Search for the cell housing the specified text and yield its [x, y] center coordinate. 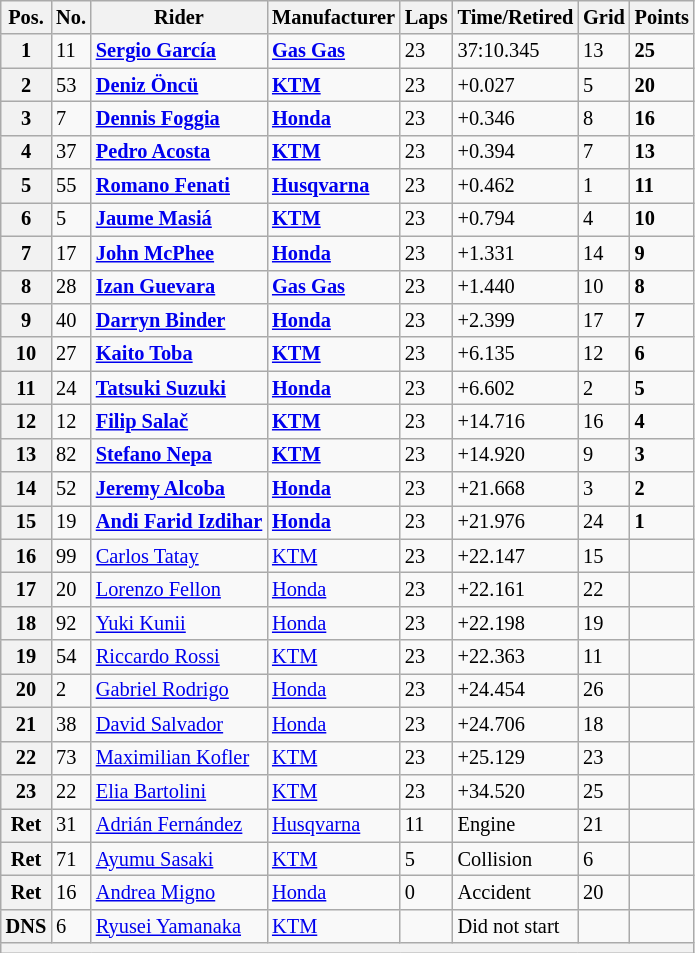
+1.440 [516, 287]
Engine [516, 825]
Ryusei Yamanaka [179, 926]
Gabriel Rodrigo [179, 690]
Accident [516, 892]
+6.602 [516, 388]
92 [71, 623]
DNS [26, 926]
+34.520 [516, 791]
Sergio García [179, 51]
73 [71, 758]
+0.027 [516, 85]
40 [71, 320]
+24.706 [516, 724]
31 [71, 825]
+25.129 [516, 758]
Darryn Binder [179, 320]
Maximilian Kofler [179, 758]
Rider [179, 17]
Pos. [26, 17]
+14.716 [516, 421]
Did not start [516, 926]
55 [71, 186]
0 [426, 892]
Andi Farid Izdihar [179, 522]
+6.135 [516, 354]
28 [71, 287]
Laps [426, 17]
99 [71, 556]
+21.668 [516, 489]
+22.147 [516, 556]
Ayumu Sasaki [179, 859]
+22.198 [516, 623]
71 [71, 859]
37:10.345 [516, 51]
+0.462 [516, 186]
52 [71, 489]
+21.976 [516, 522]
Grid [604, 17]
No. [71, 17]
+0.346 [516, 118]
Carlos Tatay [179, 556]
Filip Salač [179, 421]
Dennis Foggia [179, 118]
Riccardo Rossi [179, 657]
Points [662, 17]
Lorenzo Fellon [179, 589]
26 [604, 690]
Yuki Kunii [179, 623]
Pedro Acosta [179, 152]
Collision [516, 859]
82 [71, 455]
+22.363 [516, 657]
Adrián Fernández [179, 825]
54 [71, 657]
Elia Bartolini [179, 791]
Stefano Nepa [179, 455]
Jaume Masiá [179, 219]
Tatsuki Suzuki [179, 388]
+0.394 [516, 152]
Romano Fenati [179, 186]
Jeremy Alcoba [179, 489]
37 [71, 152]
+24.454 [516, 690]
53 [71, 85]
+22.161 [516, 589]
David Salvador [179, 724]
+0.794 [516, 219]
Deniz Öncü [179, 85]
John McPhee [179, 253]
Andrea Migno [179, 892]
Kaito Toba [179, 354]
Izan Guevara [179, 287]
+1.331 [516, 253]
+2.399 [516, 320]
38 [71, 724]
27 [71, 354]
Time/Retired [516, 17]
Manufacturer [334, 17]
+14.920 [516, 455]
